Pinpoint the cell where the given text exists, returning its [X, Y] midpoint coordinate. 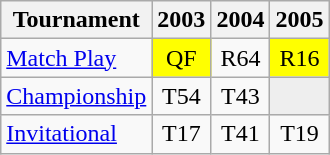
2005 [300, 20]
QF [182, 58]
2004 [240, 20]
Tournament [76, 20]
T17 [182, 134]
T54 [182, 96]
T43 [240, 96]
Invitational [76, 134]
Match Play [76, 58]
2003 [182, 20]
R16 [300, 58]
R64 [240, 58]
T41 [240, 134]
T19 [300, 134]
Championship [76, 96]
